Search for the cell housing the specified text and yield its [x, y] center coordinate. 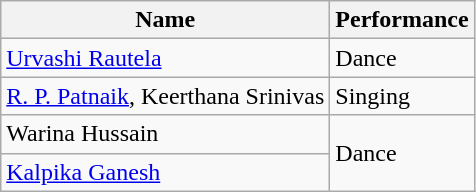
Name [166, 20]
Urvashi Rautela [166, 58]
Performance [402, 20]
R. P. Patnaik, Keerthana Srinivas [166, 96]
Singing [402, 96]
Kalpika Ganesh [166, 172]
Warina Hussain [166, 134]
